Find where the given text appears and provide that cell's center as [X, Y] coordinate. 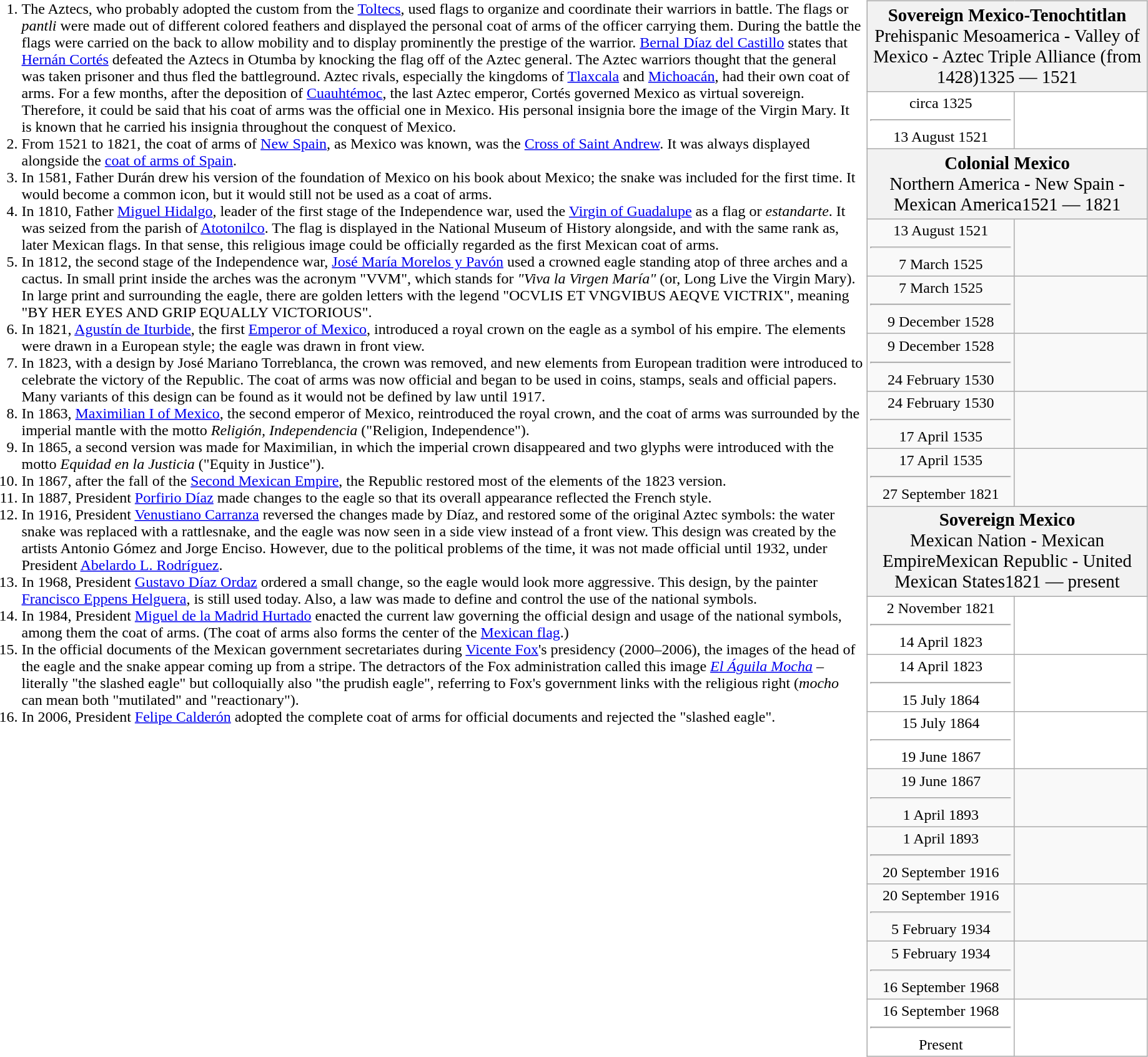
17 April 153527 September 1821 [941, 478]
24 February 153017 April 1535 [941, 420]
19 June 18671 April 1893 [941, 798]
circa 132513 August 1521 [941, 120]
5 February 193416 September 1968 [941, 970]
20 September 19165 February 1934 [941, 913]
9 December 152824 February 1530 [941, 362]
2 November 182114 April 1823 [941, 626]
Sovereign MexicoMexican Nation - Mexican EmpireMexican Republic - United Mexican States1821 — present [1007, 552]
15 July 186419 June 1867 [941, 740]
Colonial MexicoNorthern America - New Spain - Mexican America1521 — 1821 [1007, 184]
16 September 1968 Present [941, 1028]
13 August 15217 March 1525 [941, 247]
7 March 15259 December 1528 [941, 305]
14 April 182315 July 1864 [941, 683]
1 April 189320 September 1916 [941, 855]
Sovereign Mexico-TenochtitlanPrehispanic Mesoamerica - Valley of Mexico - Aztec Triple Alliance (from 1428)1325 — 1521 [1007, 46]
